For the text-containing cell, return its midpoint in [x, y] coordinate format. 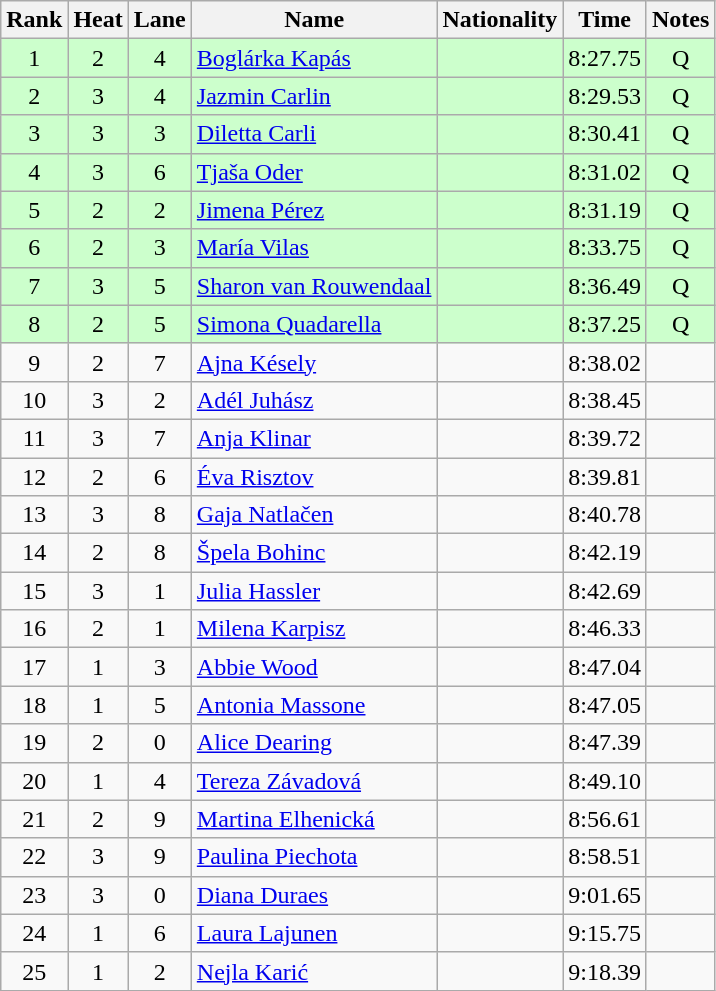
8:56.61 [605, 819]
8:49.10 [605, 781]
Time [605, 20]
8:58.51 [605, 857]
Adél Juhász [314, 400]
Anja Klinar [314, 438]
8:42.69 [605, 591]
13 [34, 515]
8:31.19 [605, 210]
25 [34, 971]
Boglárka Kapás [314, 58]
Jimena Pérez [314, 210]
15 [34, 591]
8:33.75 [605, 248]
20 [34, 781]
8:29.53 [605, 96]
8:27.75 [605, 58]
8:38.45 [605, 400]
16 [34, 629]
23 [34, 895]
Diana Duraes [314, 895]
9:15.75 [605, 933]
Antonia Massone [314, 705]
Lane [160, 20]
8:39.72 [605, 438]
Paulina Piechota [314, 857]
Simona Quadarella [314, 324]
Gaja Natlačen [314, 515]
8:39.81 [605, 477]
Diletta Carli [314, 134]
12 [34, 477]
8:36.49 [605, 286]
Nationality [500, 20]
Tjaša Oder [314, 172]
Ajna Késely [314, 362]
18 [34, 705]
Abbie Wood [314, 667]
8:47.05 [605, 705]
Julia Hassler [314, 591]
Name [314, 20]
21 [34, 819]
8:47.39 [605, 743]
8:31.02 [605, 172]
Nejla Karić [314, 971]
Éva Risztov [314, 477]
9:01.65 [605, 895]
Špela Bohinc [314, 553]
Rank [34, 20]
8:38.02 [605, 362]
Sharon van Rouwendaal [314, 286]
Heat [98, 20]
10 [34, 400]
Notes [680, 20]
8:47.04 [605, 667]
María Vilas [314, 248]
Martina Elhenická [314, 819]
Milena Karpisz [314, 629]
19 [34, 743]
Jazmin Carlin [314, 96]
8:37.25 [605, 324]
8:42.19 [605, 553]
22 [34, 857]
17 [34, 667]
Alice Dearing [314, 743]
9:18.39 [605, 971]
24 [34, 933]
Tereza Závadová [314, 781]
Laura Lajunen [314, 933]
8:46.33 [605, 629]
8:30.41 [605, 134]
8:40.78 [605, 515]
14 [34, 553]
11 [34, 438]
